Output the [X, Y] coordinate of the center of the cell containing the given text.  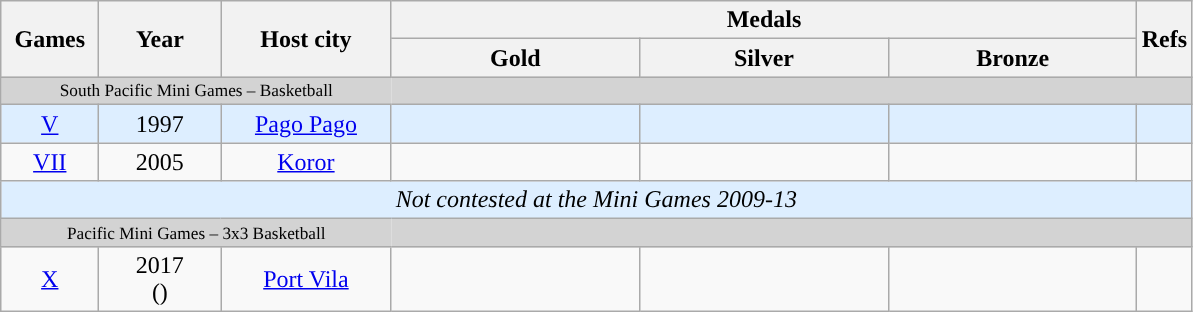
1997 [160, 124]
Host city [306, 39]
Year [160, 39]
Refs [1164, 39]
V [50, 124]
Pacific Mini Games – 3x3 Basketball [196, 233]
Gold [516, 58]
X [50, 280]
Port Vila [306, 280]
Bronze [1012, 58]
2017 () [160, 280]
Medals [764, 20]
Silver [764, 58]
Games [50, 39]
Pago Pago [306, 124]
VII [50, 162]
South Pacific Mini Games – Basketball [196, 91]
Not contested at the Mini Games 2009-13 [596, 200]
2005 [160, 162]
Koror [306, 162]
